Search for the cell housing the specified text and yield its [X, Y] center coordinate. 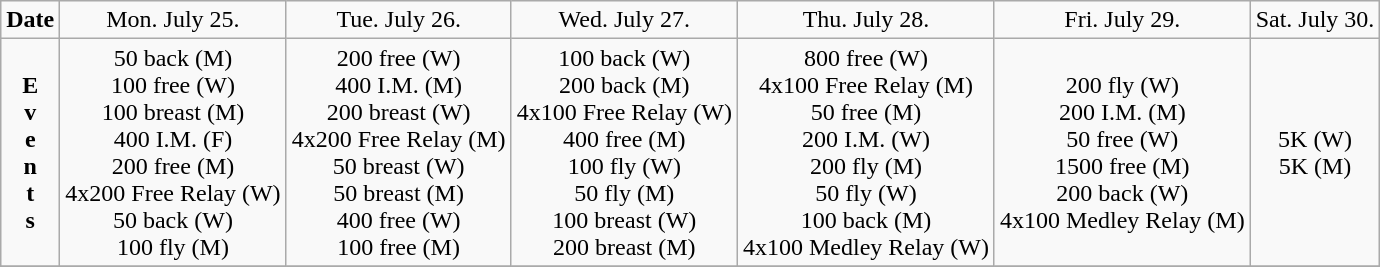
50 back (M) 100 free (W) 100 breast (M) 400 I.M. (F) 200 free (M) 4x200 Free Relay (W) 50 back (W) 100 fly (M) [173, 152]
5K (W) 5K (M) [1315, 152]
Wed. July 27. [624, 20]
Date [30, 20]
Tue. July 26. [398, 20]
Fri. July 29. [1122, 20]
200 free (W) 400 I.M. (M) 200 breast (W) 4x200 Free Relay (M) 50 breast (W) 50 breast (M) 400 free (W) 100 free (M) [398, 152]
800 free (W) 4x100 Free Relay (M) 50 free (M) 200 I.M. (W) 200 fly (M) 50 fly (W) 100 back (M) 4x100 Medley Relay (W) [866, 152]
200 fly (W) 200 I.M. (M) 50 free (W) 1500 free (M) 200 back (W) 4x100 Medley Relay (M) [1122, 152]
Mon. July 25. [173, 20]
Thu. July 28. [866, 20]
Sat. July 30. [1315, 20]
Events [30, 152]
100 back (W) 200 back (M) 4x100 Free Relay (W) 400 free (M) 100 fly (W) 50 fly (M) 100 breast (W) 200 breast (M) [624, 152]
